Locate the cell with the specified text and output its [X, Y] center coordinate. 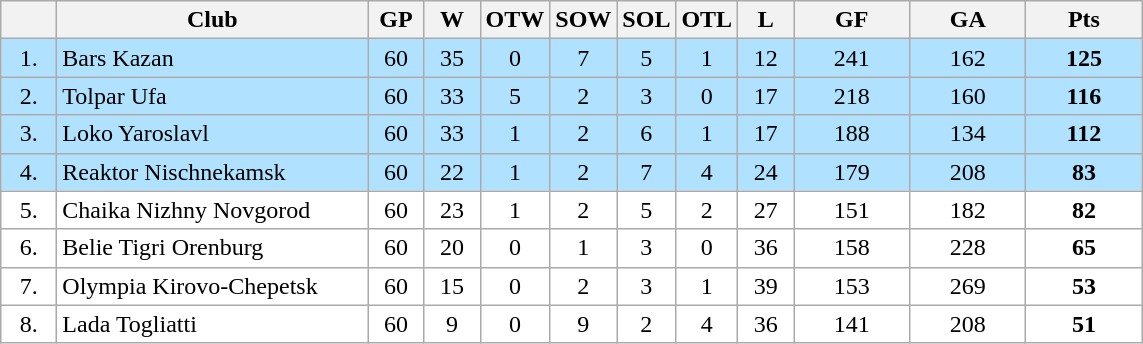
Lada Togliatti [212, 324]
83 [1084, 172]
151 [852, 210]
6 [646, 134]
Belie Tigri Orenburg [212, 248]
Reaktor Nischnekamsk [212, 172]
W [452, 20]
GA [968, 20]
8. [29, 324]
5. [29, 210]
153 [852, 286]
2. [29, 96]
125 [1084, 58]
218 [852, 96]
12 [766, 58]
GP [396, 20]
160 [968, 96]
Club [212, 20]
Chaika Nizhny Novgorod [212, 210]
OTL [707, 20]
3. [29, 134]
162 [968, 58]
Olympia Kirovo-Chepetsk [212, 286]
7. [29, 286]
15 [452, 286]
23 [452, 210]
82 [1084, 210]
OTW [515, 20]
51 [1084, 324]
53 [1084, 286]
22 [452, 172]
SOL [646, 20]
116 [1084, 96]
179 [852, 172]
35 [452, 58]
SOW [584, 20]
39 [766, 286]
269 [968, 286]
112 [1084, 134]
6. [29, 248]
158 [852, 248]
Tolpar Ufa [212, 96]
Bars Kazan [212, 58]
228 [968, 248]
20 [452, 248]
65 [1084, 248]
182 [968, 210]
241 [852, 58]
Loko Yaroslavl [212, 134]
GF [852, 20]
4. [29, 172]
1. [29, 58]
188 [852, 134]
134 [968, 134]
24 [766, 172]
141 [852, 324]
Pts [1084, 20]
27 [766, 210]
L [766, 20]
